For the text-containing cell, return its midpoint in [x, y] coordinate format. 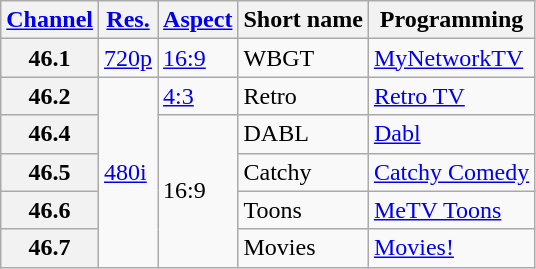
Toons [303, 210]
Movies [303, 248]
DABL [303, 134]
46.1 [50, 58]
Res. [128, 20]
480i [128, 172]
Movies! [451, 248]
Catchy Comedy [451, 172]
Dabl [451, 134]
46.4 [50, 134]
Catchy [303, 172]
Retro TV [451, 96]
46.7 [50, 248]
MyNetworkTV [451, 58]
46.6 [50, 210]
46.2 [50, 96]
Channel [50, 20]
Retro [303, 96]
4:3 [198, 96]
MeTV Toons [451, 210]
Aspect [198, 20]
Programming [451, 20]
WBGT [303, 58]
Short name [303, 20]
46.5 [50, 172]
720p [128, 58]
